For the text-containing cell, return its midpoint in (X, Y) coordinate format. 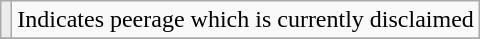
Indicates peerage which is currently disclaimed (246, 20)
